Provide the (X, Y) coordinate of the cell's center where the given text is located.  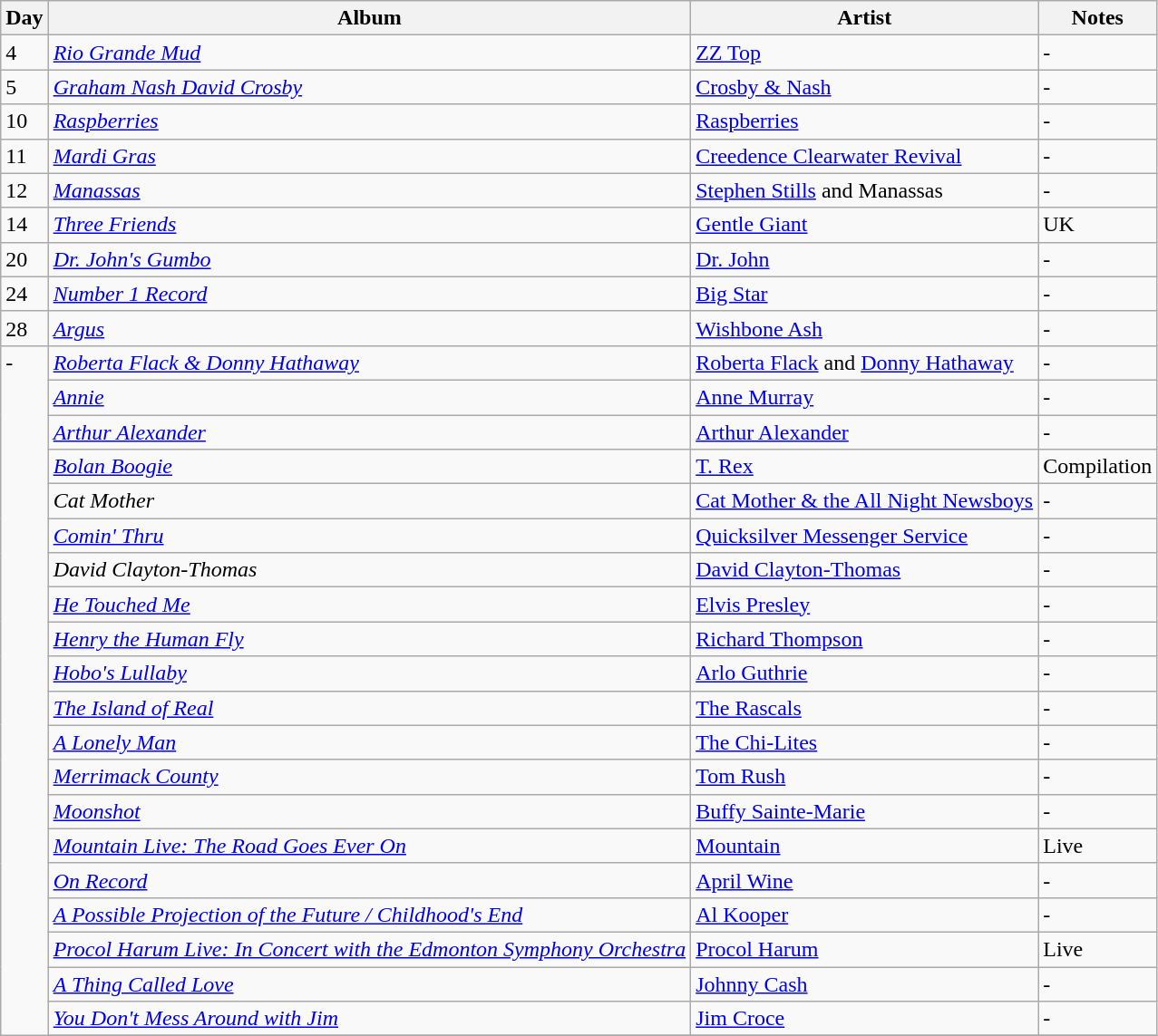
Annie (370, 397)
Day (24, 18)
Album (370, 18)
5 (24, 87)
Artist (865, 18)
Al Kooper (865, 915)
On Record (370, 880)
Tom Rush (865, 777)
Big Star (865, 294)
Roberta Flack and Donny Hathaway (865, 363)
Mountain (865, 846)
Gentle Giant (865, 225)
A Lonely Man (370, 742)
Procol Harum (865, 949)
Jim Croce (865, 1019)
The Rascals (865, 708)
Crosby & Nash (865, 87)
4 (24, 53)
Creedence Clearwater Revival (865, 156)
Argus (370, 328)
A Possible Projection of the Future / Childhood's End (370, 915)
Buffy Sainte-Marie (865, 811)
Three Friends (370, 225)
Anne Murray (865, 397)
Dr. John's Gumbo (370, 259)
Graham Nash David Crosby (370, 87)
Richard Thompson (865, 639)
Wishbone Ash (865, 328)
Compilation (1097, 467)
The Island of Real (370, 708)
The Chi-Lites (865, 742)
A Thing Called Love (370, 983)
Henry the Human Fly (370, 639)
Bolan Boogie (370, 467)
Quicksilver Messenger Service (865, 536)
Comin' Thru (370, 536)
Hobo's Lullaby (370, 673)
Notes (1097, 18)
You Don't Mess Around with Jim (370, 1019)
12 (24, 190)
Manassas (370, 190)
Dr. John (865, 259)
Stephen Stills and Manassas (865, 190)
ZZ Top (865, 53)
T. Rex (865, 467)
He Touched Me (370, 605)
Number 1 Record (370, 294)
20 (24, 259)
Moonshot (370, 811)
10 (24, 121)
Rio Grande Mud (370, 53)
Elvis Presley (865, 605)
April Wine (865, 880)
28 (24, 328)
Mountain Live: The Road Goes Ever On (370, 846)
11 (24, 156)
14 (24, 225)
Cat Mother & the All Night Newsboys (865, 501)
Roberta Flack & Donny Hathaway (370, 363)
Mardi Gras (370, 156)
Cat Mother (370, 501)
24 (24, 294)
Johnny Cash (865, 983)
Merrimack County (370, 777)
UK (1097, 225)
Procol Harum Live: In Concert with the Edmonton Symphony Orchestra (370, 949)
Arlo Guthrie (865, 673)
